Determine the (X, Y) coordinate at the center of the cell enclosing the given text.  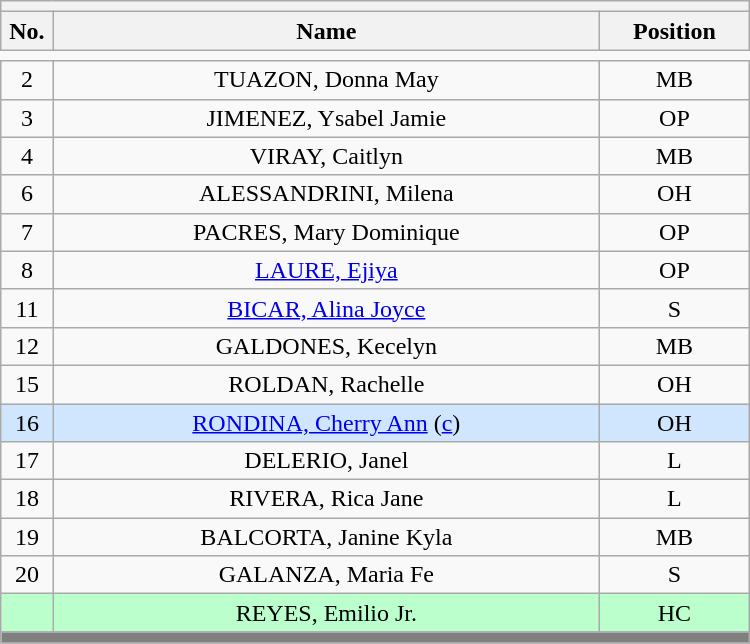
VIRAY, Caitlyn (326, 156)
LAURE, Ejiya (326, 270)
4 (27, 156)
RONDINA, Cherry Ann (c) (326, 423)
16 (27, 423)
RIVERA, Rica Jane (326, 499)
12 (27, 346)
No. (27, 31)
ALESSANDRINI, Milena (326, 194)
6 (27, 194)
TUAZON, Donna May (326, 80)
ROLDAN, Rachelle (326, 384)
BICAR, Alina Joyce (326, 308)
18 (27, 499)
19 (27, 537)
BALCORTA, Janine Kyla (326, 537)
17 (27, 461)
15 (27, 384)
REYES, Emilio Jr. (326, 613)
20 (27, 575)
JIMENEZ, Ysabel Jamie (326, 118)
GALDONES, Kecelyn (326, 346)
11 (27, 308)
GALANZA, Maria Fe (326, 575)
PACRES, Mary Dominique (326, 232)
Position (675, 31)
DELERIO, Janel (326, 461)
Name (326, 31)
2 (27, 80)
HC (675, 613)
3 (27, 118)
8 (27, 270)
7 (27, 232)
